Provide the (X, Y) coordinate of the cell's center where the given text is located.  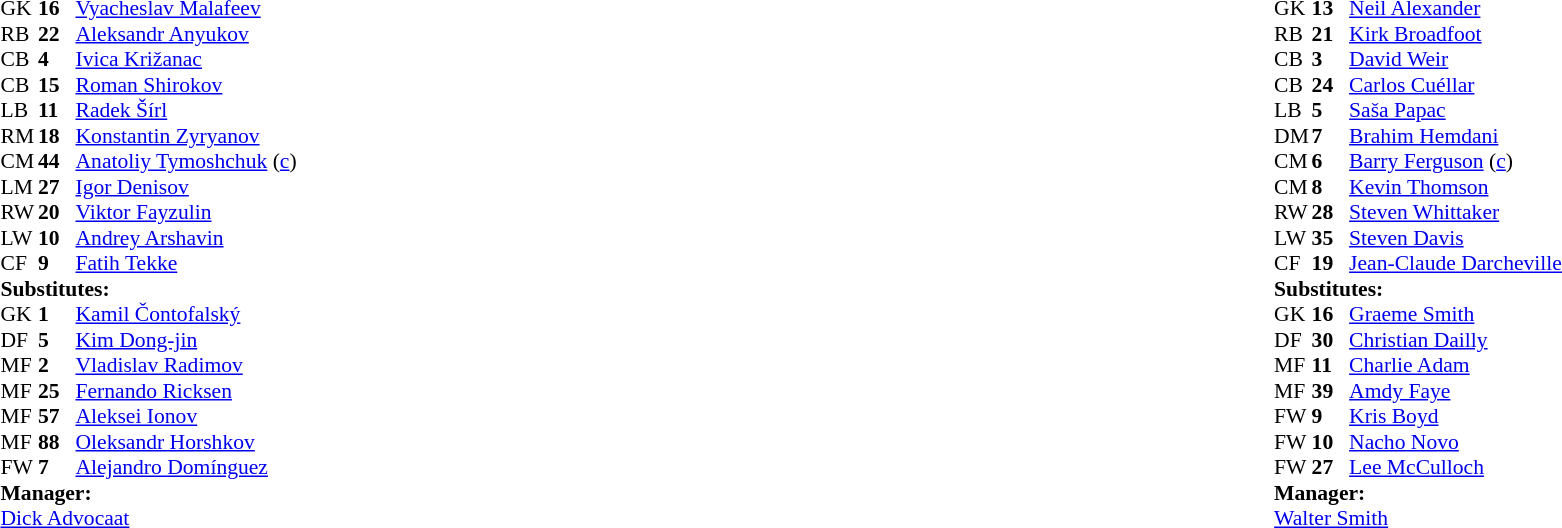
16 (1331, 315)
20 (57, 213)
Anatoliy Tymoshchuk (c) (186, 161)
21 (1331, 34)
LM (19, 187)
Igor Denisov (186, 187)
39 (1331, 391)
Konstantin Zyryanov (186, 136)
DM (1293, 136)
Saša Papac (1456, 111)
Kamil Čontofalský (186, 315)
Nacho Novo (1456, 442)
28 (1331, 213)
Steven Davis (1456, 238)
Kris Boyd (1456, 417)
Fernando Ricksen (186, 391)
18 (57, 136)
24 (1331, 85)
88 (57, 442)
Kirk Broadfoot (1456, 34)
25 (57, 391)
Graeme Smith (1456, 315)
Fatih Tekke (186, 263)
Alejandro Domínguez (186, 467)
David Weir (1456, 59)
Kim Dong-jin (186, 340)
Barry Ferguson (c) (1456, 161)
57 (57, 417)
30 (1331, 340)
2 (57, 365)
Steven Whittaker (1456, 213)
Charlie Adam (1456, 365)
Vladislav Radimov (186, 365)
Andrey Arshavin (186, 238)
44 (57, 161)
35 (1331, 238)
Carlos Cuéllar (1456, 85)
Radek Šírl (186, 111)
Lee McCulloch (1456, 467)
Kevin Thomson (1456, 187)
1 (57, 315)
15 (57, 85)
4 (57, 59)
Viktor Fayzulin (186, 213)
3 (1331, 59)
22 (57, 34)
RM (19, 136)
Ivica Križanac (186, 59)
Brahim Hemdani (1456, 136)
Amdy Faye (1456, 391)
Christian Dailly (1456, 340)
Aleksei Ionov (186, 417)
Roman Shirokov (186, 85)
19 (1331, 263)
6 (1331, 161)
Oleksandr Horshkov (186, 442)
8 (1331, 187)
Aleksandr Anyukov (186, 34)
Jean-Claude Darcheville (1456, 263)
